Capture the cell that displays the provided text and extract its [X, Y] central coordinate. 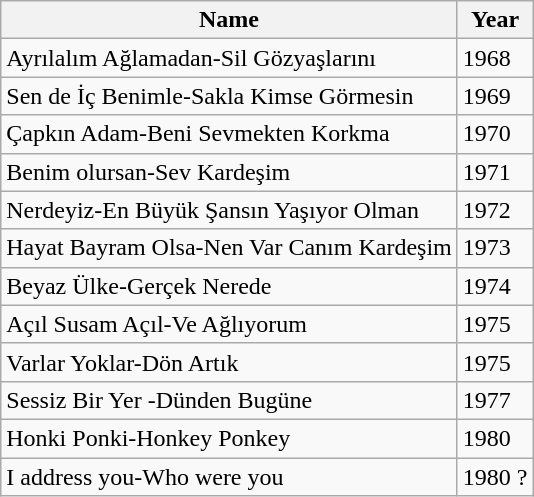
Year [495, 20]
Sessiz Bir Yer -Dünden Bugüne [229, 400]
1970 [495, 134]
Name [229, 20]
1968 [495, 58]
Sen de İç Benimle-Sakla Kimse Görmesin [229, 96]
Varlar Yoklar-Dön Artık [229, 362]
Çapkın Adam-Beni Sevmekten Korkma [229, 134]
Benim olursan-Sev Kardeşim [229, 172]
1972 [495, 210]
1974 [495, 286]
I address you-Who were you [229, 477]
1980 ? [495, 477]
1969 [495, 96]
1977 [495, 400]
Nerdeyiz-En Büyük Şansın Yaşıyor Olman [229, 210]
1980 [495, 438]
Honki Ponki-Honkey Ponkey [229, 438]
Hayat Bayram Olsa-Nen Var Canım Kardeşim [229, 248]
Beyaz Ülke-Gerçek Nerede [229, 286]
1973 [495, 248]
1971 [495, 172]
Ayrılalım Ağlamadan-Sil Gözyaşlarını [229, 58]
Açıl Susam Açıl-Ve Ağlıyorum [229, 324]
